Pinpoint the cell where the given text exists, returning its [X, Y] midpoint coordinate. 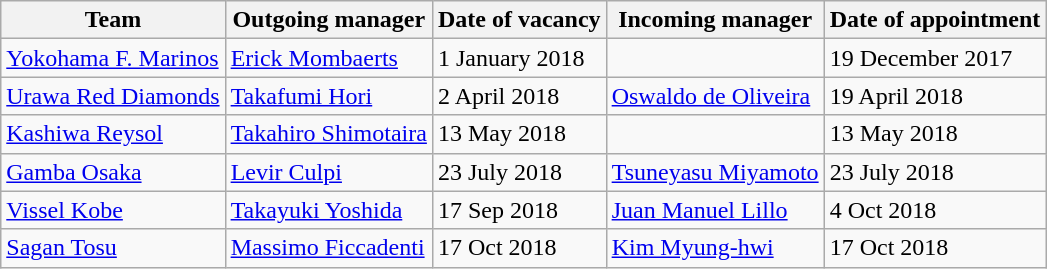
Urawa Red Diamonds [113, 96]
Kashiwa Reysol [113, 134]
Levir Culpi [328, 172]
Takayuki Yoshida [328, 210]
Outgoing manager [328, 20]
17 Sep 2018 [519, 210]
2 April 2018 [519, 96]
Tsuneyasu Miyamoto [715, 172]
Team [113, 20]
19 December 2017 [935, 58]
Gamba Osaka [113, 172]
Takahiro Shimotaira [328, 134]
1 January 2018 [519, 58]
Massimo Ficcadenti [328, 248]
Oswaldo de Oliveira [715, 96]
4 Oct 2018 [935, 210]
19 April 2018 [935, 96]
Juan Manuel Lillo [715, 210]
Erick Mombaerts [328, 58]
Sagan Tosu [113, 248]
Date of appointment [935, 20]
Takafumi Hori [328, 96]
Yokohama F. Marinos [113, 58]
Incoming manager [715, 20]
Vissel Kobe [113, 210]
Kim Myung-hwi [715, 248]
Date of vacancy [519, 20]
